Capture the cell that displays the provided text and extract its [x, y] central coordinate. 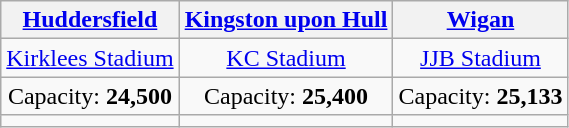
Kingston upon Hull [286, 20]
KC Stadium [286, 58]
JJB Stadium [480, 58]
Kirklees Stadium [90, 58]
Wigan [480, 20]
Capacity: 24,500 [90, 96]
Huddersfield [90, 20]
Capacity: 25,400 [286, 96]
Capacity: 25,133 [480, 96]
